From the cell containing the given text, extract its center point as [x, y] coordinate. 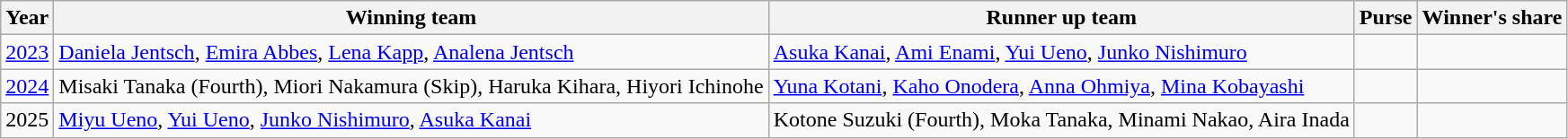
Misaki Tanaka (Fourth), Miori Nakamura (Skip), Haruka Kihara, Hiyori Ichinohe [412, 86]
Yuna Kotani, Kaho Onodera, Anna Ohmiya, Mina Kobayashi [1061, 86]
Asuka Kanai, Ami Enami, Yui Ueno, Junko Nishimuro [1061, 52]
Year [27, 18]
Kotone Suzuki (Fourth), Moka Tanaka, Minami Nakao, Aira Inada [1061, 120]
Winner's share [1492, 18]
Winning team [412, 18]
2024 [27, 86]
Purse [1386, 18]
Runner up team [1061, 18]
2023 [27, 52]
2025 [27, 120]
Miyu Ueno, Yui Ueno, Junko Nishimuro, Asuka Kanai [412, 120]
Daniela Jentsch, Emira Abbes, Lena Kapp, Analena Jentsch [412, 52]
